Return the (x, y) coordinate for the center point of the cell that contains the specified text.  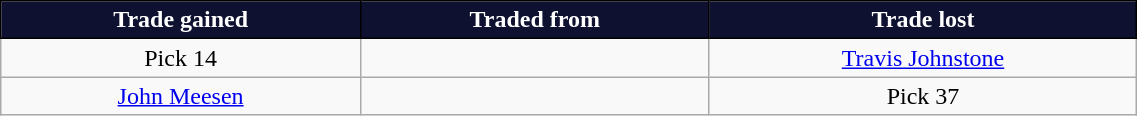
Pick 37 (923, 96)
Pick 14 (181, 58)
John Meesen (181, 96)
Trade lost (923, 20)
Trade gained (181, 20)
Traded from (534, 20)
Travis Johnstone (923, 58)
